Provide the (x, y) coordinate of the cell's center where the given text is located.  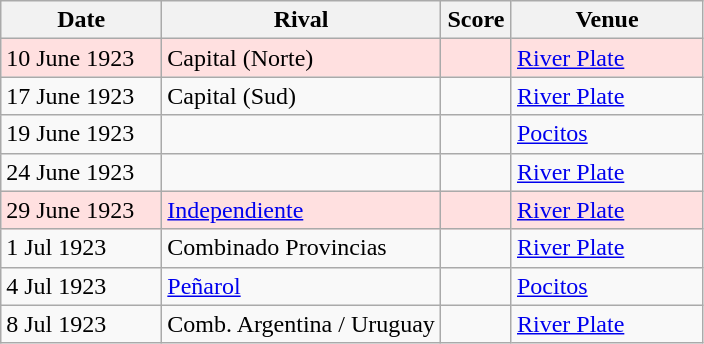
Venue (606, 20)
17 June 1923 (82, 96)
Rival (302, 20)
Peñarol (302, 286)
Comb. Argentina / Uruguay (302, 324)
Capital (Norte) (302, 58)
19 June 1923 (82, 134)
29 June 1923 (82, 210)
Independiente (302, 210)
4 Jul 1923 (82, 286)
Capital (Sud) (302, 96)
24 June 1923 (82, 172)
10 June 1923 (82, 58)
Combinado Provincias (302, 248)
Date (82, 20)
8 Jul 1923 (82, 324)
Score (476, 20)
1 Jul 1923 (82, 248)
